Provide the [X, Y] coordinate of the cell's center where the given text is located.  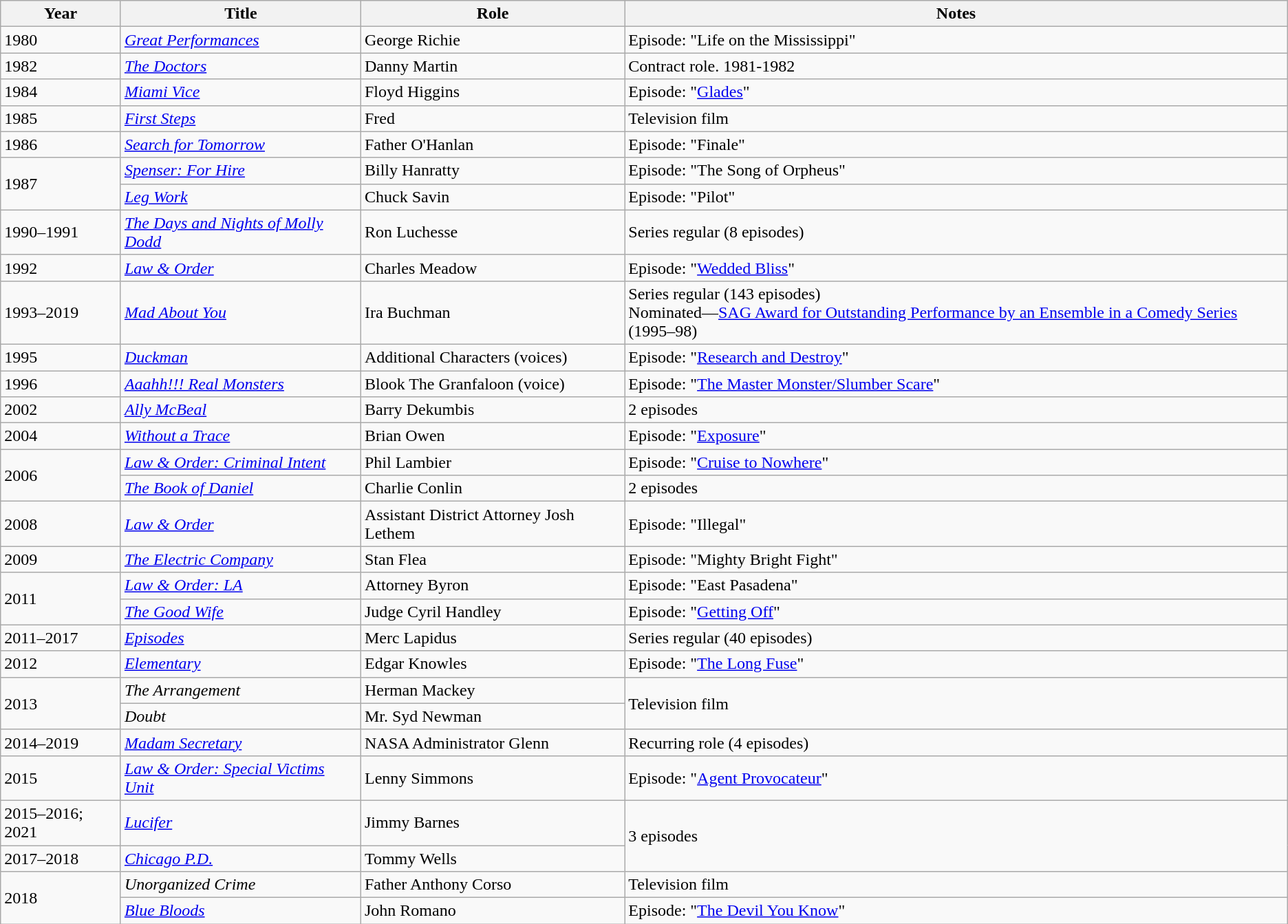
Elementary [241, 664]
Great Performances [241, 40]
Series regular (40 episodes) [956, 638]
2011–2017 [61, 638]
Doubt [241, 716]
2011 [61, 599]
1985 [61, 118]
Ira Buchman [493, 312]
1996 [61, 383]
Merc Lapidus [493, 638]
Episode: "The Master Monster/Slumber Scare" [956, 383]
Mr. Syd Newman [493, 716]
Episode: "Illegal" [956, 524]
2012 [61, 664]
2013 [61, 703]
Episodes [241, 638]
1993–2019 [61, 312]
2018 [61, 898]
Father O'Hanlan [493, 144]
Notes [956, 14]
Charles Meadow [493, 268]
Search for Tomorrow [241, 144]
Brian Owen [493, 436]
Barry Dekumbis [493, 410]
Series regular (143 episodes)Nominated—SAG Award for Outstanding Performance by an Ensemble in a Comedy Series (1995–98) [956, 312]
Unorganized Crime [241, 885]
Law & Order: Criminal Intent [241, 462]
The Electric Company [241, 559]
2006 [61, 475]
Stan Flea [493, 559]
Lenny Simmons [493, 777]
Episode: "Agent Provocateur" [956, 777]
Blue Bloods [241, 911]
Mad About You [241, 312]
Episode: "Research and Destroy" [956, 357]
2015–2016; 2021 [61, 823]
The Days and Nights of Molly Dodd [241, 233]
Jimmy Barnes [493, 823]
Episode: "Glades" [956, 92]
Year [61, 14]
Episode: "Pilot" [956, 197]
Law & Order: LA [241, 585]
2009 [61, 559]
Fred [493, 118]
Spenser: For Hire [241, 171]
Episode: "The Devil You Know" [956, 911]
Without a Trace [241, 436]
1986 [61, 144]
Chuck Savin [493, 197]
George Richie [493, 40]
Additional Characters (voices) [493, 357]
Father Anthony Corso [493, 885]
1984 [61, 92]
Tommy Wells [493, 858]
2004 [61, 436]
NASA Administrator Glenn [493, 742]
2008 [61, 524]
Contract role. 1981-1982 [956, 66]
First Steps [241, 118]
Chicago P.D. [241, 858]
1980 [61, 40]
1992 [61, 268]
Episode: "Finale" [956, 144]
3 episodes [956, 835]
The Good Wife [241, 612]
Aaahh!!! Real Monsters [241, 383]
Blook The Granfaloon (voice) [493, 383]
Lucifer [241, 823]
Charlie Conlin [493, 488]
Duckman [241, 357]
Leg Work [241, 197]
Episode: "Exposure" [956, 436]
Phil Lambier [493, 462]
1990–1991 [61, 233]
The Arrangement [241, 690]
Recurring role (4 episodes) [956, 742]
Ally McBeal [241, 410]
Episode: "The Long Fuse" [956, 664]
Judge Cyril Handley [493, 612]
Episode: "Getting Off" [956, 612]
Billy Hanratty [493, 171]
Attorney Byron [493, 585]
Title [241, 14]
1995 [61, 357]
Edgar Knowles [493, 664]
Herman Mackey [493, 690]
The Book of Daniel [241, 488]
Episode: "Mighty Bright Fight" [956, 559]
John Romano [493, 911]
2015 [61, 777]
1982 [61, 66]
1987 [61, 184]
Episode: "Wedded Bliss" [956, 268]
Episode: "Life on the Mississippi" [956, 40]
Episode: "East Pasadena" [956, 585]
The Doctors [241, 66]
Role [493, 14]
Assistant District Attorney Josh Lethem [493, 524]
2017–2018 [61, 858]
Madam Secretary [241, 742]
Ron Luchesse [493, 233]
Floyd Higgins [493, 92]
2014–2019 [61, 742]
Law & Order: Special Victims Unit [241, 777]
Episode: "Cruise to Nowhere" [956, 462]
Danny Martin [493, 66]
Miami Vice [241, 92]
2002 [61, 410]
Series regular (8 episodes) [956, 233]
Episode: "The Song of Orpheus" [956, 171]
